Return (x, y) of the center of cell containing provided text 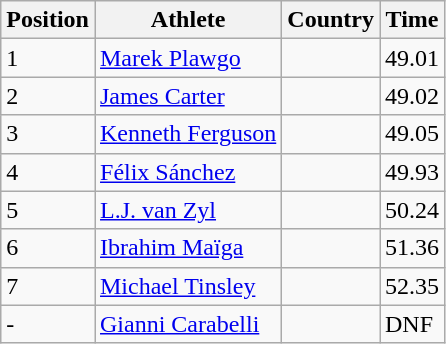
2 (48, 96)
Ibrahim Maïga (188, 248)
Kenneth Ferguson (188, 134)
- (48, 324)
Position (48, 20)
L.J. van Zyl (188, 210)
Athlete (188, 20)
6 (48, 248)
3 (48, 134)
52.35 (412, 286)
51.36 (412, 248)
49.02 (412, 96)
Gianni Carabelli (188, 324)
Michael Tinsley (188, 286)
5 (48, 210)
Marek Plawgo (188, 58)
Félix Sánchez (188, 172)
49.93 (412, 172)
49.05 (412, 134)
7 (48, 286)
DNF (412, 324)
1 (48, 58)
Country (331, 20)
50.24 (412, 210)
49.01 (412, 58)
Time (412, 20)
James Carter (188, 96)
4 (48, 172)
